Pinpoint the cell where the given text exists, returning its (X, Y) midpoint coordinate. 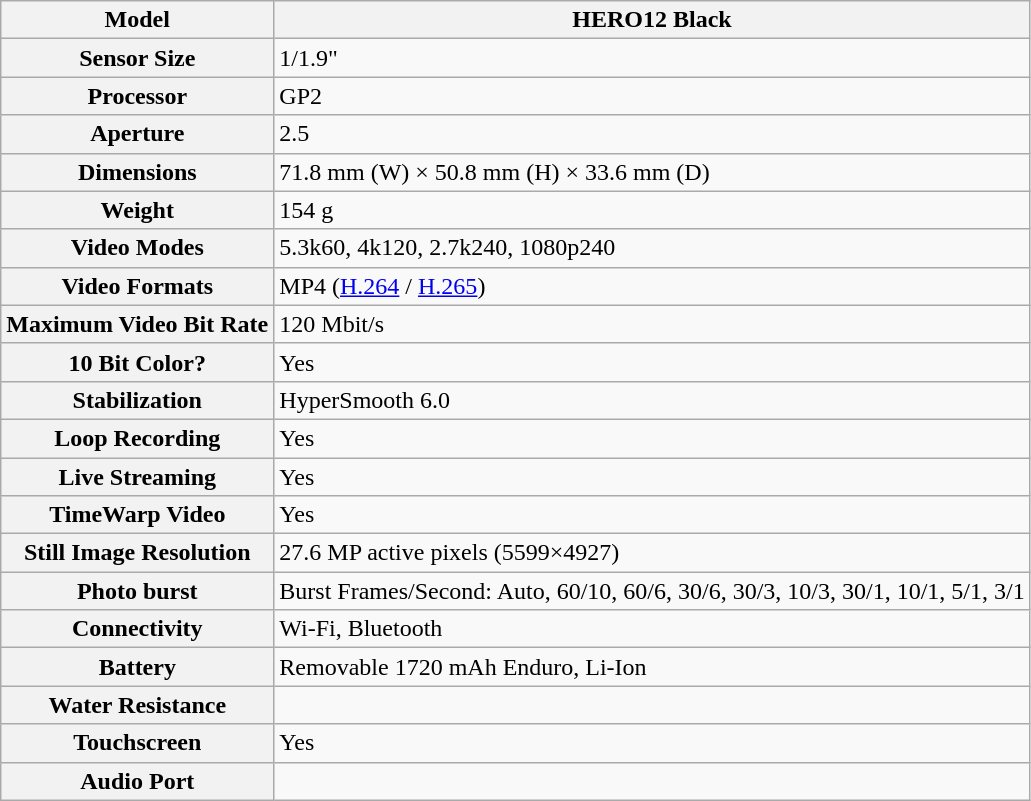
TimeWarp Video (138, 515)
Live Streaming (138, 477)
HyperSmooth 6.0 (652, 400)
27.6 MP active pixels (5599×4927) (652, 553)
MP4 (H.264 / H.265) (652, 286)
Wi-Fi, Bluetooth (652, 629)
Model (138, 20)
154 g (652, 210)
Battery (138, 667)
Touchscreen (138, 743)
Audio Port (138, 781)
Dimensions (138, 172)
Burst Frames/Second: Auto, 60/10, 60/6, 30/6, 30/3, 10/3, 30/1, 10/1, 5/1, 3/1 (652, 591)
Water Resistance (138, 705)
1/1.9" (652, 58)
HERO12 Black (652, 20)
Stabilization (138, 400)
71.8 mm (W) × 50.8 mm (H) × 33.6 mm (D) (652, 172)
120 Mbit/s (652, 324)
Sensor Size (138, 58)
Maximum Video Bit Rate (138, 324)
Aperture (138, 134)
10 Bit Color? (138, 362)
Loop Recording (138, 438)
2.5 (652, 134)
Weight (138, 210)
Photo burst (138, 591)
Removable 1720 mAh Enduro, Li-Ion (652, 667)
Video Modes (138, 248)
Processor (138, 96)
Video Formats (138, 286)
Connectivity (138, 629)
GP2 (652, 96)
Still Image Resolution (138, 553)
5.3k60, 4k120, 2.7k240, 1080p240 (652, 248)
